Return the [X, Y] coordinate for the center point of the cell that contains the specified text.  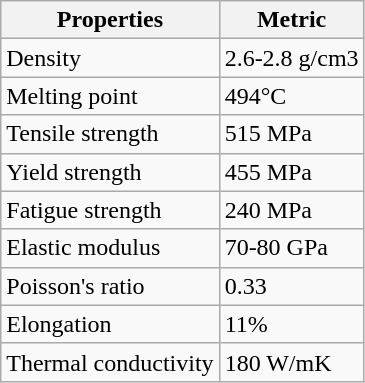
240 MPa [292, 210]
Melting point [110, 96]
Properties [110, 20]
2.6-2.8 g/cm3 [292, 58]
Thermal conductivity [110, 362]
515 MPa [292, 134]
494°C [292, 96]
Elastic modulus [110, 248]
Yield strength [110, 172]
Density [110, 58]
11% [292, 324]
180 W/mK [292, 362]
Fatigue strength [110, 210]
Tensile strength [110, 134]
455 MPa [292, 172]
Poisson's ratio [110, 286]
0.33 [292, 286]
70-80 GPa [292, 248]
Metric [292, 20]
Elongation [110, 324]
